Capture the cell that displays the provided text and extract its [x, y] central coordinate. 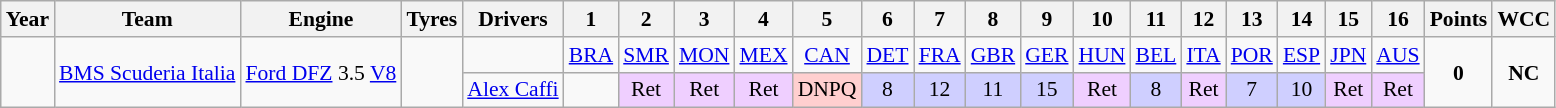
ITA [1203, 55]
FRA [940, 55]
NC [1524, 72]
Alex Caffi [512, 90]
DET [887, 55]
CAN [828, 55]
5 [828, 19]
1 [592, 19]
3 [704, 19]
Year [28, 19]
GBR [994, 55]
Points [1459, 19]
Tyres [432, 19]
GER [1046, 55]
14 [1302, 19]
MEX [763, 55]
HUN [1102, 55]
16 [1398, 19]
SMR [646, 55]
DNPQ [828, 90]
2 [646, 19]
13 [1252, 19]
Drivers [512, 19]
JPN [1348, 55]
BRA [592, 55]
POR [1252, 55]
4 [763, 19]
Engine [320, 19]
AUS [1398, 55]
ESP [1302, 55]
WCC [1524, 19]
MON [704, 55]
Ford DFZ 3.5 V8 [320, 72]
BMS Scuderia Italia [147, 72]
9 [1046, 19]
6 [887, 19]
0 [1459, 72]
BEL [1156, 55]
Team [147, 19]
